Pinpoint the cell where the given text exists, returning its [x, y] midpoint coordinate. 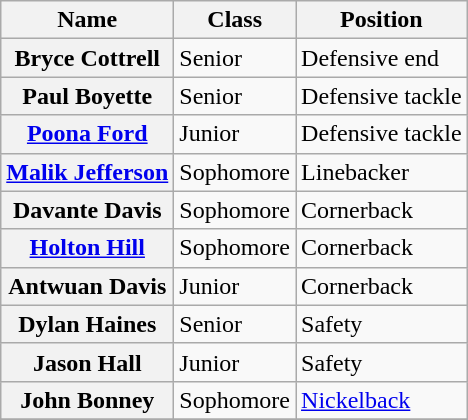
Nickelback [382, 400]
Jason Hall [88, 362]
Defensive end [382, 58]
Class [235, 20]
Poona Ford [88, 134]
John Bonney [88, 400]
Name [88, 20]
Antwuan Davis [88, 286]
Bryce Cottrell [88, 58]
Paul Boyette [88, 96]
Dylan Haines [88, 324]
Position [382, 20]
Holton Hill [88, 248]
Linebacker [382, 172]
Malik Jefferson [88, 172]
Davante Davis [88, 210]
